Detect which cell encompasses the target text, then output its (x, y) center coordinate. 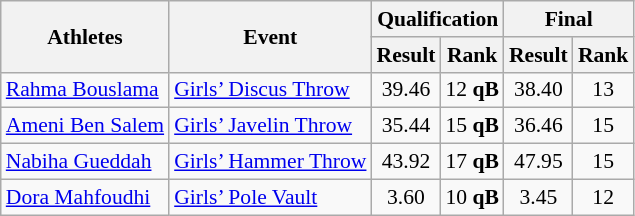
Girls’ Hammer Throw (270, 162)
39.46 (406, 90)
Girls’ Pole Vault (270, 197)
43.92 (406, 162)
Event (270, 36)
13 (604, 90)
15 qB (472, 126)
Athletes (85, 36)
Rahma Bouslama (85, 90)
Girls’ Javelin Throw (270, 126)
Ameni Ben Salem (85, 126)
Nabiha Gueddah (85, 162)
47.95 (538, 162)
Final (568, 19)
Girls’ Discus Throw (270, 90)
3.60 (406, 197)
35.44 (406, 126)
Dora Mahfoudhi (85, 197)
12 (604, 197)
3.45 (538, 197)
36.46 (538, 126)
12 qB (472, 90)
38.40 (538, 90)
Qualification (438, 19)
17 qB (472, 162)
10 qB (472, 197)
